Return [X, Y] of the center of cell containing provided text 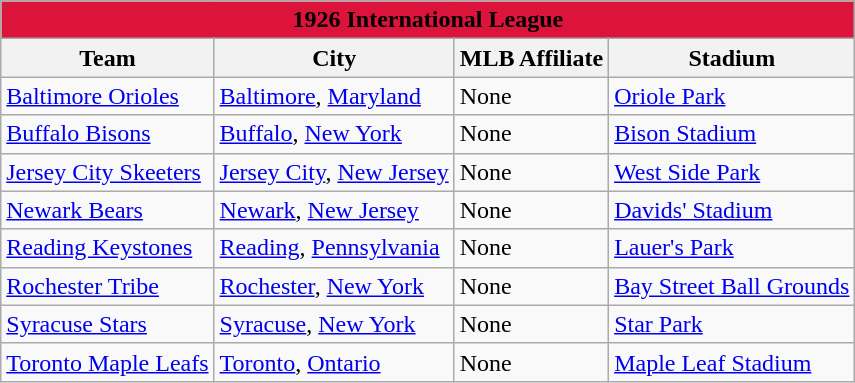
City [334, 58]
Newark Bears [108, 210]
1926 International League [428, 20]
Jersey City Skeeters [108, 172]
Davids' Stadium [732, 210]
Reading, Pennsylvania [334, 248]
Toronto Maple Leafs [108, 362]
Baltimore Orioles [108, 96]
Lauer's Park [732, 248]
Rochester, New York [334, 286]
Syracuse, New York [334, 324]
Bay Street Ball Grounds [732, 286]
Baltimore, Maryland [334, 96]
Buffalo, New York [334, 134]
Oriole Park [732, 96]
Rochester Tribe [108, 286]
West Side Park [732, 172]
Team [108, 58]
Reading Keystones [108, 248]
Stadium [732, 58]
MLB Affiliate [531, 58]
Star Park [732, 324]
Buffalo Bisons [108, 134]
Bison Stadium [732, 134]
Newark, New Jersey [334, 210]
Maple Leaf Stadium [732, 362]
Toronto, Ontario [334, 362]
Jersey City, New Jersey [334, 172]
Syracuse Stars [108, 324]
